Provide the (X, Y) coordinate of the cell's center where the given text is located.  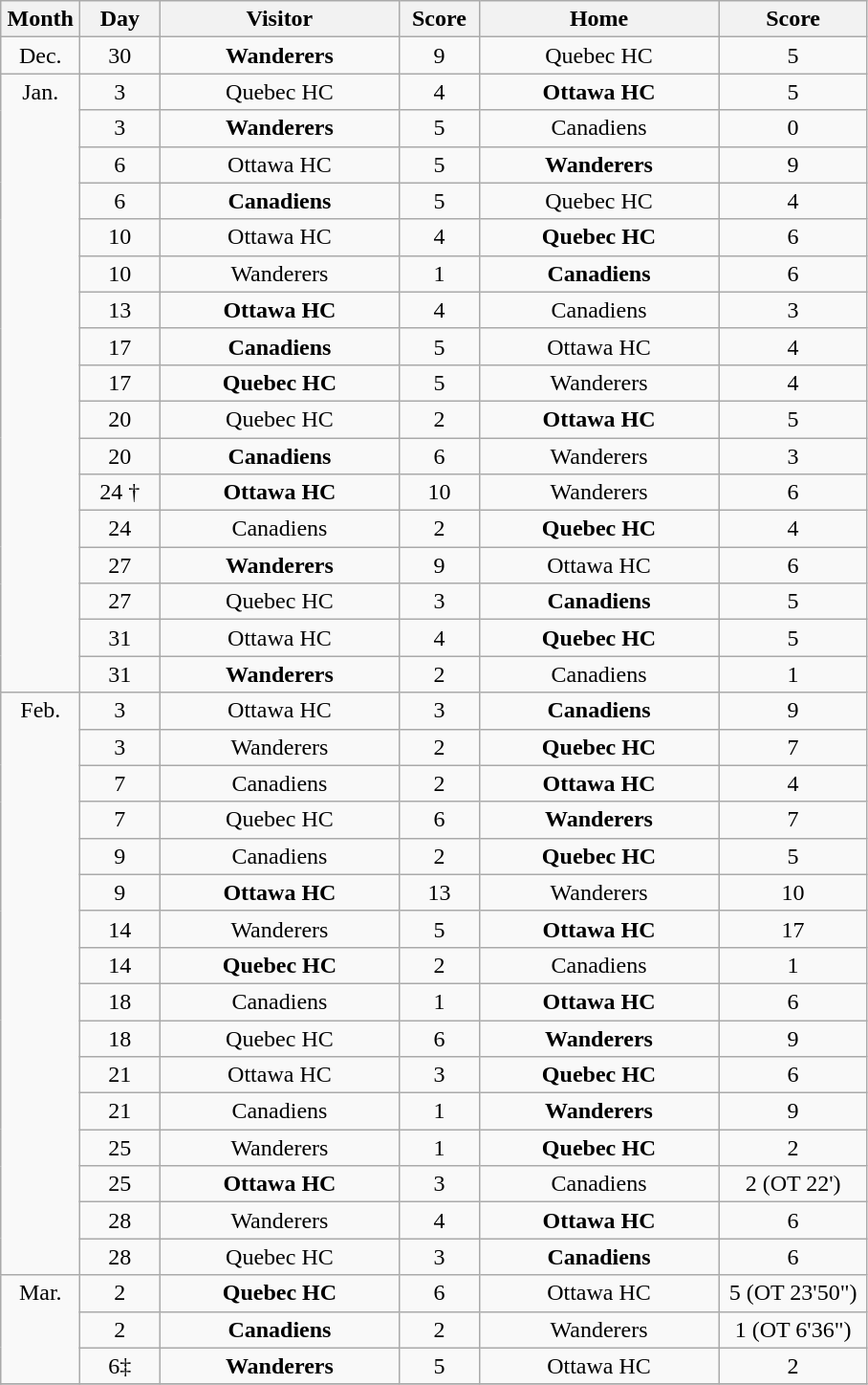
30 (120, 55)
Dec. (40, 55)
2 (OT 22') (793, 1184)
Month (40, 19)
Day (120, 19)
Visitor (279, 19)
5 (OT 23'50") (793, 1293)
6‡ (120, 1366)
0 (793, 128)
1 (OT 6'36") (793, 1330)
24 † (120, 493)
Feb. (40, 983)
24 (120, 529)
Jan. (40, 383)
Home (598, 19)
Mar. (40, 1330)
